Return the (X, Y) coordinate for the center point of the cell that contains the specified text.  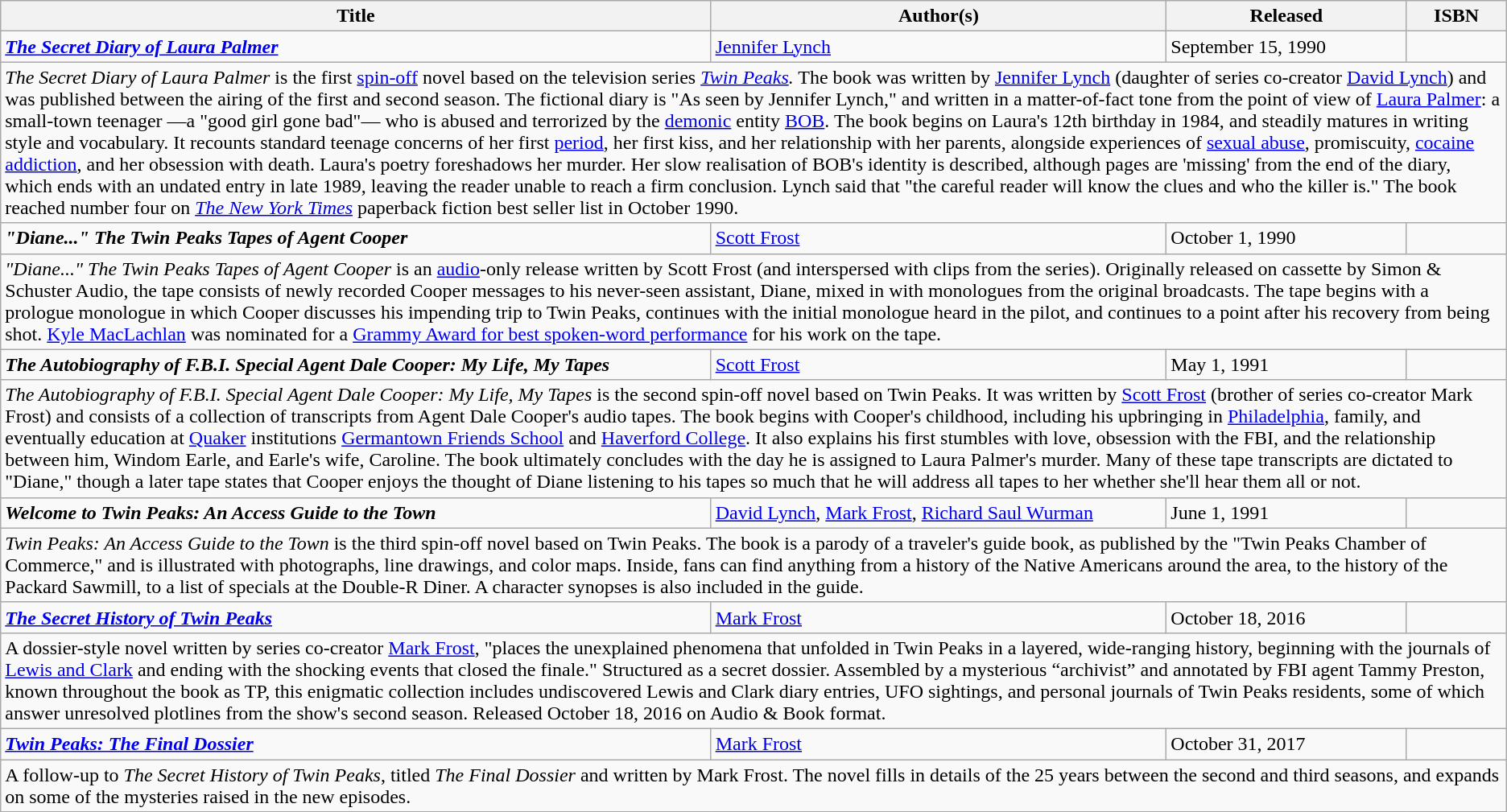
October 18, 2016 (1286, 617)
October 1, 1990 (1286, 238)
The Autobiography of F.B.I. Special Agent Dale Cooper: My Life, My Tapes (356, 365)
Released (1286, 16)
The Secret History of Twin Peaks (356, 617)
June 1, 1991 (1286, 513)
Welcome to Twin Peaks: An Access Guide to the Town (356, 513)
September 15, 1990 (1286, 47)
Jennifer Lynch (939, 47)
The Secret Diary of Laura Palmer (356, 47)
Author(s) (939, 16)
"Diane..." The Twin Peaks Tapes of Agent Cooper (356, 238)
ISBN (1456, 16)
October 31, 2017 (1286, 744)
Title (356, 16)
David Lynch, Mark Frost, Richard Saul Wurman (939, 513)
Twin Peaks: The Final Dossier (356, 744)
May 1, 1991 (1286, 365)
